Capture the cell that displays the provided text and extract its [X, Y] central coordinate. 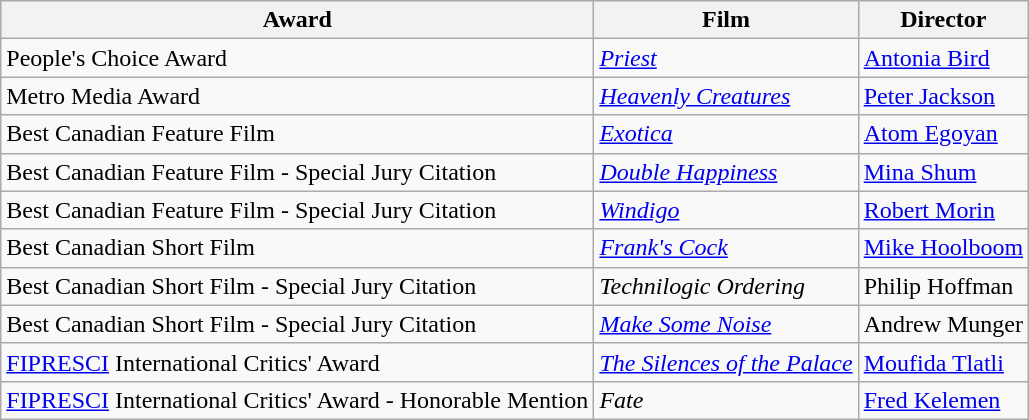
Antonia Bird [943, 58]
Exotica [726, 134]
Director [943, 20]
Windigo [726, 210]
Best Canadian Short Film [298, 248]
FIPRESCI International Critics' Award - Honorable Mention [298, 400]
Metro Media Award [298, 96]
Mina Shum [943, 172]
Robert Morin [943, 210]
Philip Hoffman [943, 286]
Mike Hoolboom [943, 248]
Andrew Munger [943, 324]
Film [726, 20]
FIPRESCI International Critics' Award [298, 362]
Peter Jackson [943, 96]
Frank's Cock [726, 248]
Award [298, 20]
Double Happiness [726, 172]
Atom Egoyan [943, 134]
Fate [726, 400]
Moufida Tlatli [943, 362]
Make Some Noise [726, 324]
Best Canadian Feature Film [298, 134]
Priest [726, 58]
The Silences of the Palace [726, 362]
Heavenly Creatures [726, 96]
Fred Kelemen [943, 400]
Technilogic Ordering [726, 286]
People's Choice Award [298, 58]
